Search for the cell housing the specified text and yield its (x, y) center coordinate. 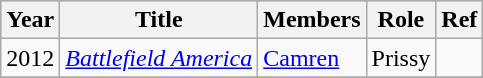
Year (30, 20)
Ref (460, 20)
Role (401, 20)
Camren (312, 58)
2012 (30, 58)
Title (159, 20)
Battlefield America (159, 58)
Members (312, 20)
Prissy (401, 58)
